Detect which cell encompasses the target text, then output its (X, Y) center coordinate. 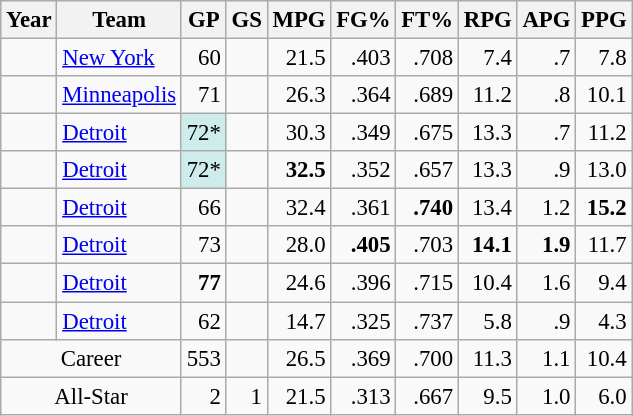
.361 (364, 208)
.325 (364, 321)
All-Star (92, 396)
5.8 (488, 321)
1.9 (546, 245)
.8 (546, 95)
15.2 (604, 208)
.700 (428, 358)
.369 (364, 358)
.405 (364, 245)
1.0 (546, 396)
FT% (428, 20)
.708 (428, 58)
.675 (428, 133)
Minneapolis (119, 95)
New York (119, 58)
.657 (428, 170)
7.8 (604, 58)
32.5 (299, 170)
14.7 (299, 321)
28.0 (299, 245)
24.6 (299, 283)
.403 (364, 58)
.667 (428, 396)
62 (204, 321)
2 (204, 396)
Team (119, 20)
9.4 (604, 283)
.396 (364, 283)
FG% (364, 20)
26.3 (299, 95)
1.6 (546, 283)
.703 (428, 245)
32.4 (299, 208)
553 (204, 358)
1 (246, 396)
.715 (428, 283)
71 (204, 95)
.740 (428, 208)
7.4 (488, 58)
MPG (299, 20)
77 (204, 283)
4.3 (604, 321)
11.7 (604, 245)
10.1 (604, 95)
GS (246, 20)
66 (204, 208)
73 (204, 245)
.689 (428, 95)
.313 (364, 396)
9.5 (488, 396)
1.2 (546, 208)
11.3 (488, 358)
14.1 (488, 245)
.737 (428, 321)
.352 (364, 170)
13.4 (488, 208)
APG (546, 20)
1.1 (546, 358)
GP (204, 20)
.364 (364, 95)
RPG (488, 20)
6.0 (604, 396)
30.3 (299, 133)
13.0 (604, 170)
26.5 (299, 358)
.349 (364, 133)
Year (29, 20)
PPG (604, 20)
Career (92, 358)
60 (204, 58)
